Determine the [X, Y] coordinate at the center of the cell enclosing the given text.  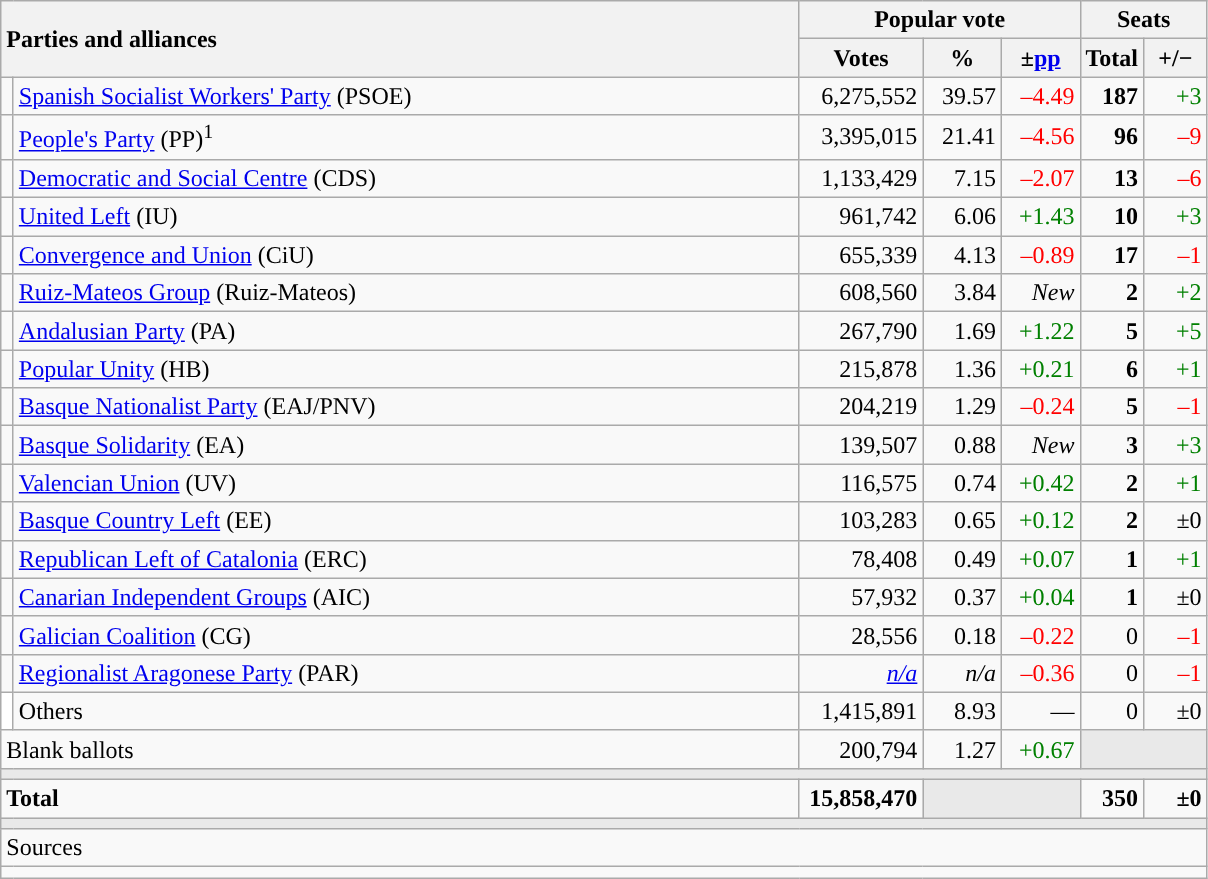
Seats [1144, 20]
–0.89 [1040, 255]
+0.42 [1040, 483]
57,932 [861, 597]
0.88 [962, 445]
17 [1112, 255]
13 [1112, 178]
3.84 [962, 293]
–0.22 [1040, 635]
+/− [1176, 58]
1.36 [962, 369]
Ruiz-Mateos Group (Ruiz-Mateos) [406, 293]
78,408 [861, 559]
+2 [1176, 293]
+0.12 [1040, 521]
Others [406, 711]
+0.04 [1040, 597]
Republican Left of Catalonia (ERC) [406, 559]
+1.22 [1040, 331]
Basque Solidarity (EA) [406, 445]
–6 [1176, 178]
–9 [1176, 138]
Sources [604, 848]
28,556 [861, 635]
6 [1112, 369]
+1.43 [1040, 217]
3,395,015 [861, 138]
1.29 [962, 407]
Popular Unity (HB) [406, 369]
Parties and alliances [400, 39]
+5 [1176, 331]
21.41 [962, 138]
15,858,470 [861, 799]
Blank ballots [400, 749]
267,790 [861, 331]
+0.21 [1040, 369]
96 [1112, 138]
+0.07 [1040, 559]
Galician Coalition (CG) [406, 635]
6.06 [962, 217]
1.69 [962, 331]
10 [1112, 217]
0.74 [962, 483]
Regionalist Aragonese Party (PAR) [406, 673]
Votes [861, 58]
United Left (IU) [406, 217]
204,219 [861, 407]
608,560 [861, 293]
–0.24 [1040, 407]
4.13 [962, 255]
103,283 [861, 521]
187 [1112, 96]
Democratic and Social Centre (CDS) [406, 178]
7.15 [962, 178]
–4.56 [1040, 138]
–2.07 [1040, 178]
±pp [1040, 58]
1,133,429 [861, 178]
+0.67 [1040, 749]
% [962, 58]
139,507 [861, 445]
Valencian Union (UV) [406, 483]
0.65 [962, 521]
Andalusian Party (PA) [406, 331]
People's Party (PP)1 [406, 138]
116,575 [861, 483]
39.57 [962, 96]
8.93 [962, 711]
6,275,552 [861, 96]
215,878 [861, 369]
Canarian Independent Groups (AIC) [406, 597]
–0.36 [1040, 673]
3 [1112, 445]
Basque Nationalist Party (EAJ/PNV) [406, 407]
0.49 [962, 559]
961,742 [861, 217]
–4.49 [1040, 96]
— [1040, 711]
655,339 [861, 255]
Spanish Socialist Workers' Party (PSOE) [406, 96]
1,415,891 [861, 711]
Basque Country Left (EE) [406, 521]
Popular vote [940, 20]
1.27 [962, 749]
Convergence and Union (CiU) [406, 255]
200,794 [861, 749]
0.37 [962, 597]
350 [1112, 799]
0.18 [962, 635]
